Provide the (x, y) coordinate of the cell's center where the given text is located.  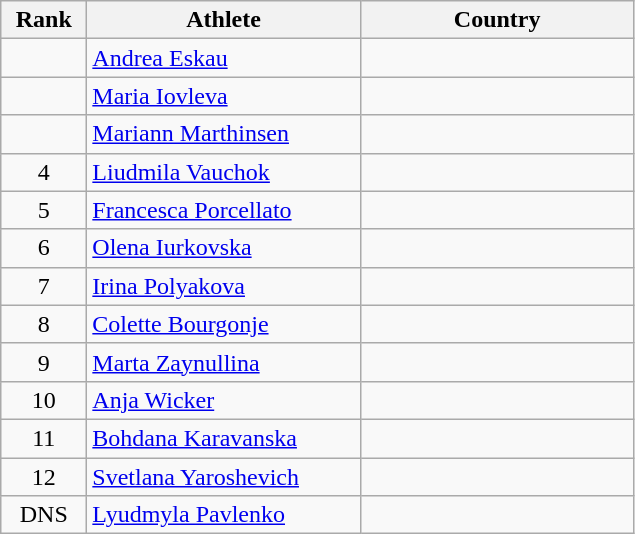
11 (44, 438)
Lyudmyla Pavlenko (224, 515)
Liudmila Vauchok (224, 172)
Andrea Eskau (224, 58)
DNS (44, 515)
Anja Wicker (224, 400)
10 (44, 400)
Mariann Marthinsen (224, 134)
Olena Iurkovska (224, 248)
4 (44, 172)
6 (44, 248)
Athlete (224, 20)
Colette Bourgonje (224, 324)
Francesca Porcellato (224, 210)
Irina Polyakova (224, 286)
Country (497, 20)
Rank (44, 20)
Marta Zaynullina (224, 362)
Bohdana Karavanska (224, 438)
7 (44, 286)
5 (44, 210)
9 (44, 362)
8 (44, 324)
Svetlana Yaroshevich (224, 477)
12 (44, 477)
Maria Iovleva (224, 96)
